For the text-containing cell, return its midpoint in (X, Y) coordinate format. 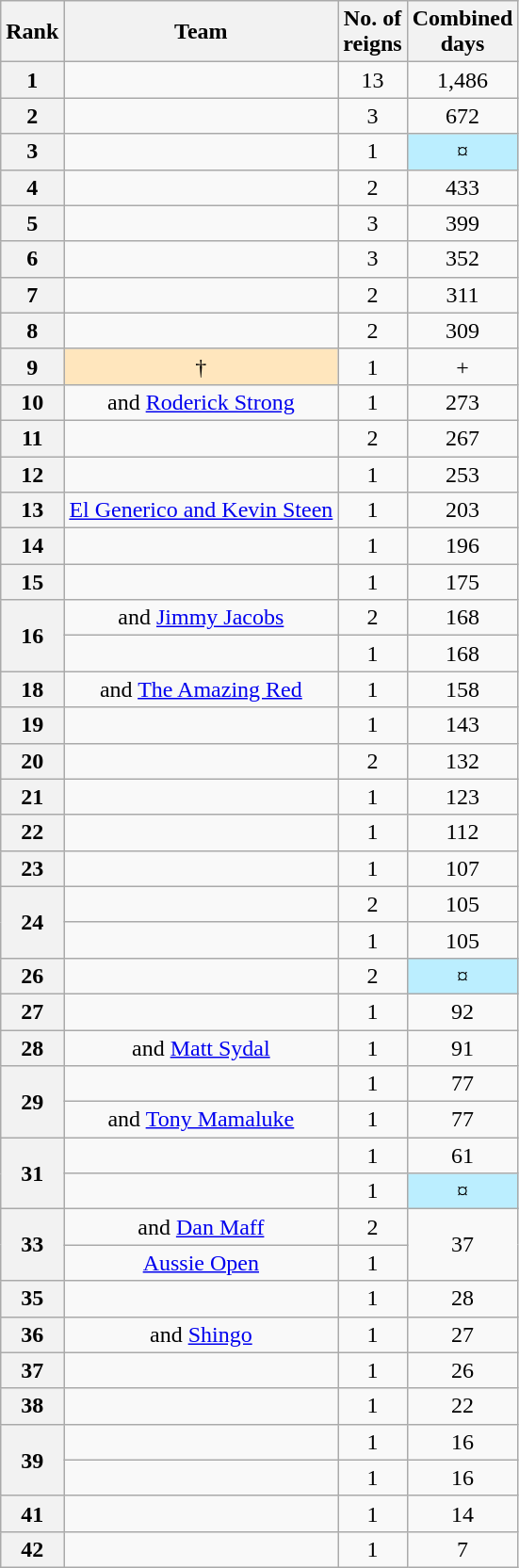
31 (32, 1173)
11 (32, 438)
Aussie Open (202, 1263)
91 (462, 1048)
399 (462, 223)
203 (462, 510)
and Roderick Strong (202, 402)
311 (462, 295)
23 (32, 868)
15 (32, 582)
92 (462, 1011)
196 (462, 546)
41 (32, 1513)
12 (32, 474)
35 (32, 1299)
123 (462, 797)
and Tony Mamaluke (202, 1120)
No. ofreigns (373, 32)
and Jimmy Jacobs (202, 618)
Combineddays (462, 32)
253 (462, 474)
and Matt Sydal (202, 1048)
33 (32, 1245)
24 (32, 922)
112 (462, 832)
672 (462, 116)
and Shingo (202, 1334)
Rank (32, 32)
and Dan Maff (202, 1227)
107 (462, 868)
18 (32, 689)
29 (32, 1102)
21 (32, 797)
8 (32, 331)
132 (462, 761)
20 (32, 761)
and The Amazing Red (202, 689)
5 (32, 223)
42 (32, 1549)
158 (462, 689)
4 (32, 187)
352 (462, 259)
39 (32, 1460)
† (202, 366)
+ (462, 366)
36 (32, 1334)
433 (462, 187)
309 (462, 331)
6 (32, 259)
1,486 (462, 80)
267 (462, 438)
273 (462, 402)
Team (202, 32)
19 (32, 725)
143 (462, 725)
38 (32, 1406)
10 (32, 402)
9 (32, 366)
El Generico and Kevin Steen (202, 510)
61 (462, 1156)
175 (462, 582)
